From the cell containing the given text, extract its center point as (x, y) coordinate. 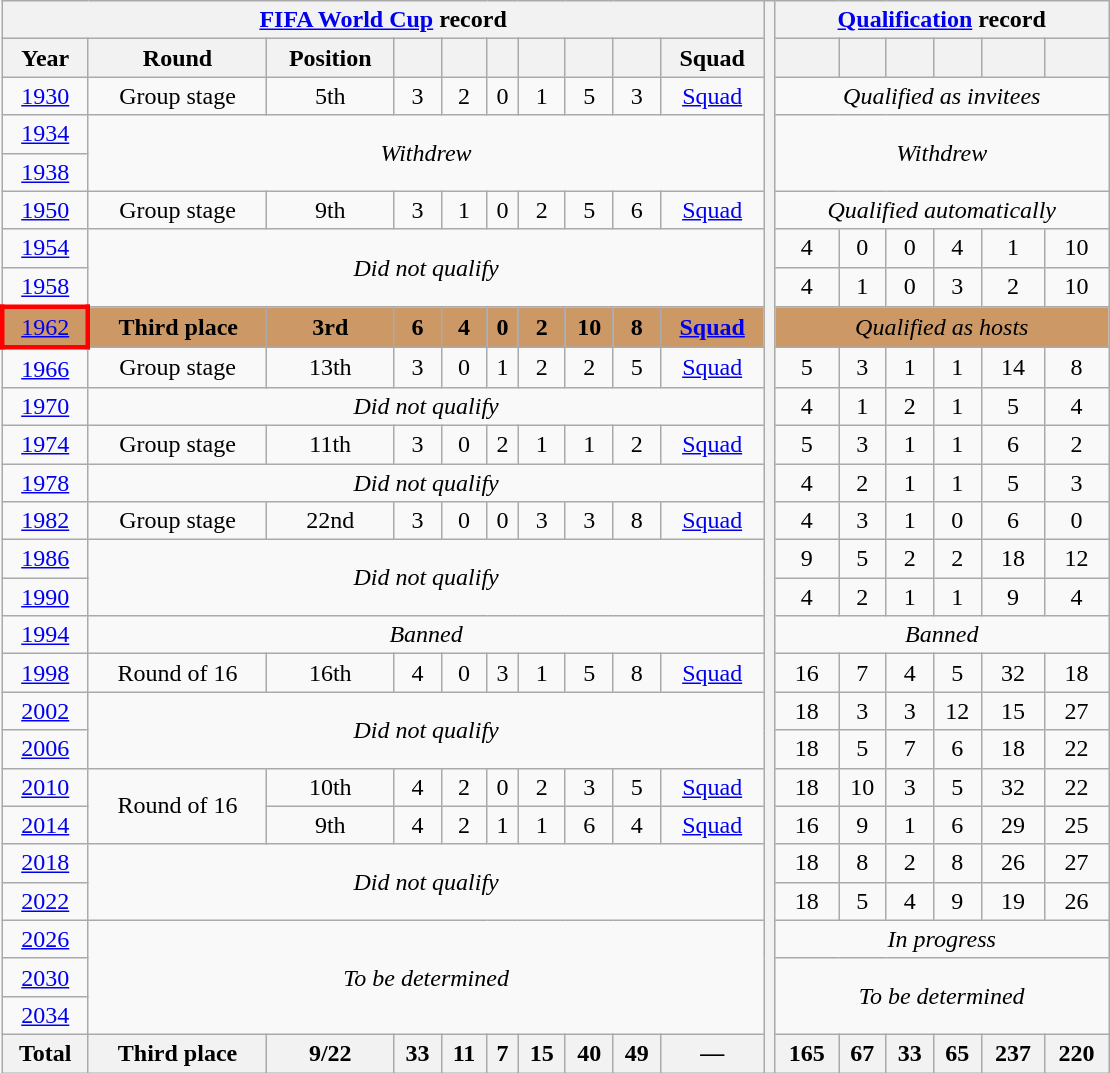
1954 (45, 248)
Year (45, 58)
2022 (45, 901)
1986 (45, 559)
Qualified as invitees (942, 96)
1930 (45, 96)
Total (45, 1053)
2018 (45, 863)
5th (330, 96)
2006 (45, 749)
1974 (45, 444)
22nd (330, 521)
10th (330, 787)
1950 (45, 210)
Round (178, 58)
11 (464, 1053)
29 (1013, 825)
2014 (45, 825)
1998 (45, 673)
1962 (45, 328)
Qualified as hosts (942, 328)
— (712, 1053)
2034 (45, 1015)
Qualified automatically (942, 210)
40 (588, 1053)
2026 (45, 939)
Position (330, 58)
1934 (45, 134)
165 (807, 1053)
Qualification record (942, 20)
13th (330, 368)
25 (1077, 825)
19 (1013, 901)
1982 (45, 521)
2010 (45, 787)
2002 (45, 711)
1970 (45, 406)
1958 (45, 287)
1978 (45, 483)
1938 (45, 172)
3rd (330, 328)
220 (1077, 1053)
1990 (45, 597)
FIFA World Cup record (383, 20)
16th (330, 673)
11th (330, 444)
1994 (45, 635)
14 (1013, 368)
67 (862, 1053)
9/22 (330, 1053)
2030 (45, 977)
65 (958, 1053)
237 (1013, 1053)
1966 (45, 368)
In progress (942, 939)
49 (636, 1053)
